Return (x, y) of the center of cell containing provided text 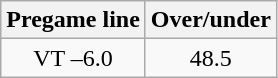
48.5 (210, 58)
Over/under (210, 20)
Pregame line (74, 20)
VT –6.0 (74, 58)
